Pinpoint the cell where the given text exists, returning its [x, y] midpoint coordinate. 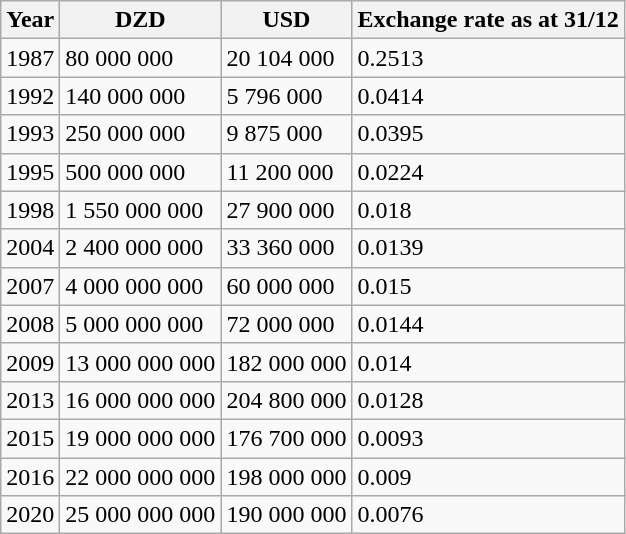
1998 [30, 210]
27 900 000 [286, 210]
190 000 000 [286, 515]
2009 [30, 362]
33 360 000 [286, 248]
25 000 000 000 [140, 515]
0.014 [488, 362]
0.0144 [488, 324]
0.018 [488, 210]
1995 [30, 172]
4 000 000 000 [140, 286]
0.015 [488, 286]
2004 [30, 248]
176 700 000 [286, 438]
2013 [30, 400]
0.0395 [488, 134]
9 875 000 [286, 134]
2007 [30, 286]
60 000 000 [286, 286]
0.0076 [488, 515]
22 000 000 000 [140, 477]
20 104 000 [286, 58]
19 000 000 000 [140, 438]
16 000 000 000 [140, 400]
1992 [30, 96]
2020 [30, 515]
2 400 000 000 [140, 248]
1993 [30, 134]
198 000 000 [286, 477]
11 200 000 [286, 172]
140 000 000 [140, 96]
0.0414 [488, 96]
0.0093 [488, 438]
500 000 000 [140, 172]
0.009 [488, 477]
0.0128 [488, 400]
5 796 000 [286, 96]
0.2513 [488, 58]
1 550 000 000 [140, 210]
0.0224 [488, 172]
2016 [30, 477]
DZD [140, 20]
204 800 000 [286, 400]
2015 [30, 438]
5 000 000 000 [140, 324]
182 000 000 [286, 362]
0.0139 [488, 248]
2008 [30, 324]
80 000 000 [140, 58]
1987 [30, 58]
Exchange rate as at 31/12 [488, 20]
72 000 000 [286, 324]
USD [286, 20]
250 000 000 [140, 134]
13 000 000 000 [140, 362]
Year [30, 20]
